Pinpoint the cell where the given text exists, returning its (X, Y) midpoint coordinate. 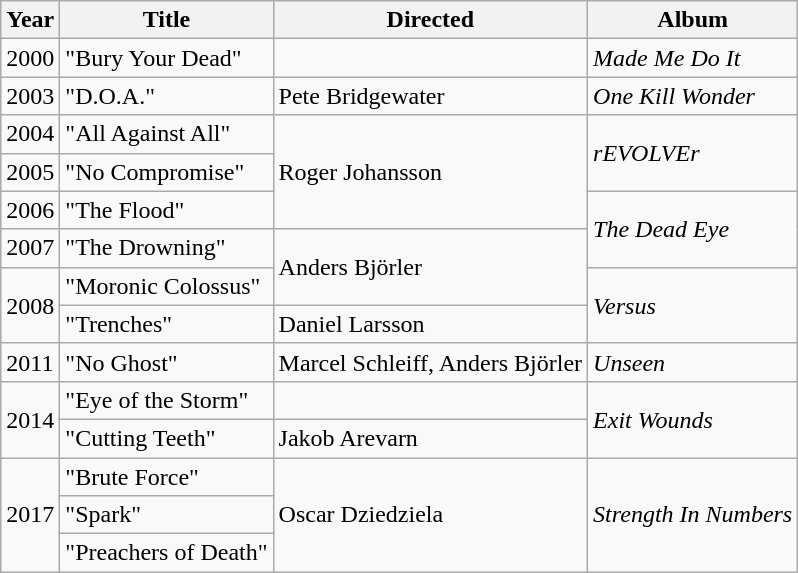
Album (693, 20)
2008 (30, 305)
Pete Bridgewater (430, 96)
2007 (30, 248)
Jakob Arevarn (430, 438)
2014 (30, 419)
Exit Wounds (693, 419)
One Kill Wonder (693, 96)
"Moronic Colossus" (166, 286)
Daniel Larsson (430, 324)
Year (30, 20)
Oscar Dziedziela (430, 515)
"The Flood" (166, 210)
Directed (430, 20)
Roger Johansson (430, 172)
Marcel Schleiff, Anders Björler (430, 362)
"The Drowning" (166, 248)
Versus (693, 305)
"Eye of the Storm" (166, 400)
Unseen (693, 362)
"No Ghost" (166, 362)
2004 (30, 134)
"Trenches" (166, 324)
2005 (30, 172)
"Cutting Teeth" (166, 438)
2000 (30, 58)
Anders Björler (430, 267)
2017 (30, 515)
2011 (30, 362)
rEVOLVEr (693, 153)
The Dead Eye (693, 229)
"No Compromise" (166, 172)
2003 (30, 96)
Made Me Do It (693, 58)
Title (166, 20)
"Preachers of Death" (166, 553)
"Spark" (166, 515)
"D.O.A." (166, 96)
2006 (30, 210)
"Bury Your Dead" (166, 58)
Strength In Numbers (693, 515)
"All Against All" (166, 134)
"Brute Force" (166, 477)
